From the cell containing the given text, extract its center point as (X, Y) coordinate. 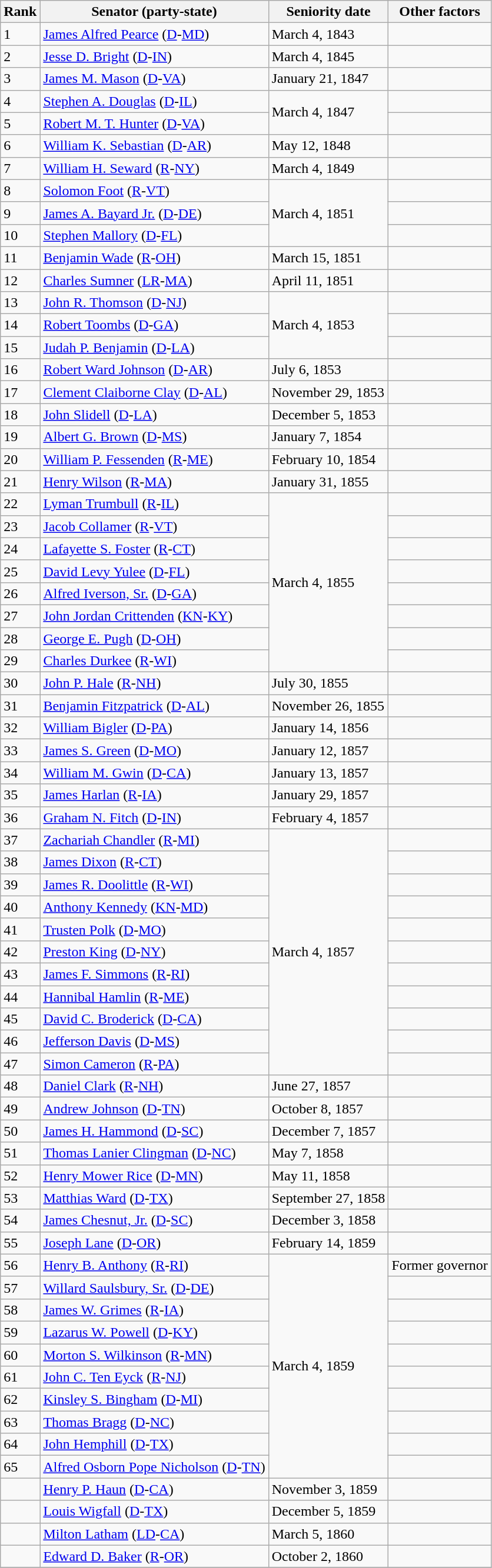
July 30, 1855 (328, 683)
Graham N. Fitch (D-IN) (154, 818)
October 8, 1857 (328, 1109)
James F. Simmons (R-RI) (154, 974)
10 (20, 235)
May 7, 1858 (328, 1153)
50 (20, 1131)
Willard Saulsbury, Sr. (D-DE) (154, 1287)
31 (20, 706)
March 5, 1860 (328, 1534)
28 (20, 638)
Henry Mower Rice (D-MN) (154, 1176)
January 14, 1856 (328, 728)
James S. Green (D-MO) (154, 750)
2 (20, 56)
Anthony Kennedy (KN-MD) (154, 907)
March 4, 1859 (328, 1366)
James R. Doolittle (R-WI) (154, 885)
July 6, 1853 (328, 370)
Daniel Clark (R-NH) (154, 1086)
Former governor (440, 1265)
William Bigler (D-PA) (154, 728)
62 (20, 1400)
16 (20, 370)
51 (20, 1153)
Benjamin Wade (R-OH) (154, 258)
David C. Broderick (D-CA) (154, 1019)
Hannibal Hamlin (R-ME) (154, 997)
7 (20, 168)
Charles Durkee (R-WI) (154, 661)
1 (20, 34)
9 (20, 213)
March 4, 1855 (328, 582)
December 5, 1859 (328, 1512)
32 (20, 728)
19 (20, 437)
Seniority date (328, 12)
23 (20, 526)
James A. Bayard Jr. (D-DE) (154, 213)
24 (20, 549)
John Slidell (D-LA) (154, 415)
Robert Ward Johnson (D-AR) (154, 370)
James H. Hammond (D-SC) (154, 1131)
June 27, 1857 (328, 1086)
60 (20, 1355)
Alfred Osborn Pope Nicholson (D-TN) (154, 1467)
11 (20, 258)
17 (20, 392)
Thomas Bragg (D-NC) (154, 1422)
John Jordan Crittenden (KN-KY) (154, 616)
43 (20, 974)
March 4, 1845 (328, 56)
61 (20, 1377)
October 2, 1860 (328, 1556)
15 (20, 348)
December 3, 1858 (328, 1220)
3 (20, 79)
Kinsley S. Bingham (D-MI) (154, 1400)
35 (20, 795)
February 10, 1854 (328, 459)
James Chesnut, Jr. (D-SC) (154, 1220)
54 (20, 1220)
4 (20, 101)
Alfred Iverson, Sr. (D-GA) (154, 593)
25 (20, 571)
33 (20, 750)
39 (20, 885)
12 (20, 281)
Louis Wigfall (D-TX) (154, 1512)
45 (20, 1019)
34 (20, 773)
18 (20, 415)
30 (20, 683)
May 12, 1848 (328, 146)
May 11, 1858 (328, 1176)
William P. Fessenden (R-ME) (154, 459)
Solomon Foot (R-VT) (154, 191)
13 (20, 303)
William H. Seward (R-NY) (154, 168)
Edward D. Baker (R-OR) (154, 1556)
42 (20, 952)
Matthias Ward (D-TX) (154, 1198)
40 (20, 907)
Stephen Mallory (D-FL) (154, 235)
March 4, 1857 (328, 952)
37 (20, 840)
Other factors (440, 12)
Henry P. Haun (D-CA) (154, 1489)
Milton Latham (LD-CA) (154, 1534)
Rank (20, 12)
55 (20, 1243)
Senator (party-state) (154, 12)
48 (20, 1086)
William M. Gwin (D-CA) (154, 773)
George E. Pugh (D-OH) (154, 638)
21 (20, 482)
James W. Grimes (R-IA) (154, 1310)
38 (20, 862)
Lafayette S. Foster (R-CT) (154, 549)
December 7, 1857 (328, 1131)
5 (20, 124)
March 4, 1851 (328, 213)
Henry B. Anthony (R-RI) (154, 1265)
James Harlan (R-IA) (154, 795)
John C. Ten Eyck (R-NJ) (154, 1377)
March 4, 1843 (328, 34)
September 27, 1858 (328, 1198)
March 4, 1853 (328, 325)
36 (20, 818)
8 (20, 191)
John R. Thomson (D-NJ) (154, 303)
November 3, 1859 (328, 1489)
January 12, 1857 (328, 750)
Thomas Lanier Clingman (D-NC) (154, 1153)
Benjamin Fitzpatrick (D-AL) (154, 706)
29 (20, 661)
59 (20, 1332)
December 5, 1853 (328, 415)
Clement Claiborne Clay (D-AL) (154, 392)
Lazarus W. Powell (D-KY) (154, 1332)
63 (20, 1422)
26 (20, 593)
47 (20, 1064)
Robert M. T. Hunter (D-VA) (154, 124)
52 (20, 1176)
56 (20, 1265)
Charles Sumner (LR-MA) (154, 281)
November 29, 1853 (328, 392)
January 13, 1857 (328, 773)
Simon Cameron (R-PA) (154, 1064)
Judah P. Benjamin (D-LA) (154, 348)
Andrew Johnson (D-TN) (154, 1109)
William K. Sebastian (D-AR) (154, 146)
20 (20, 459)
March 4, 1849 (328, 168)
Robert Toombs (D-GA) (154, 325)
53 (20, 1198)
Joseph Lane (D-OR) (154, 1243)
57 (20, 1287)
46 (20, 1042)
John Hemphill (D-TX) (154, 1444)
41 (20, 929)
January 31, 1855 (328, 482)
James Dixon (R-CT) (154, 862)
27 (20, 616)
February 14, 1859 (328, 1243)
March 15, 1851 (328, 258)
Henry Wilson (R-MA) (154, 482)
Albert G. Brown (D-MS) (154, 437)
Stephen A. Douglas (D-IL) (154, 101)
January 21, 1847 (328, 79)
Preston King (D-NY) (154, 952)
Lyman Trumbull (R-IL) (154, 504)
John P. Hale (R-NH) (154, 683)
6 (20, 146)
22 (20, 504)
14 (20, 325)
January 7, 1854 (328, 437)
James M. Mason (D-VA) (154, 79)
March 4, 1847 (328, 112)
65 (20, 1467)
February 4, 1857 (328, 818)
Morton S. Wilkinson (R-MN) (154, 1355)
April 11, 1851 (328, 281)
49 (20, 1109)
David Levy Yulee (D-FL) (154, 571)
44 (20, 997)
November 26, 1855 (328, 706)
Jesse D. Bright (D-IN) (154, 56)
Jefferson Davis (D-MS) (154, 1042)
James Alfred Pearce (D-MD) (154, 34)
Zachariah Chandler (R-MI) (154, 840)
Jacob Collamer (R-VT) (154, 526)
64 (20, 1444)
January 29, 1857 (328, 795)
Trusten Polk (D-MO) (154, 929)
58 (20, 1310)
